Identify which cell holds the provided text, then report its (x, y) central coordinate. 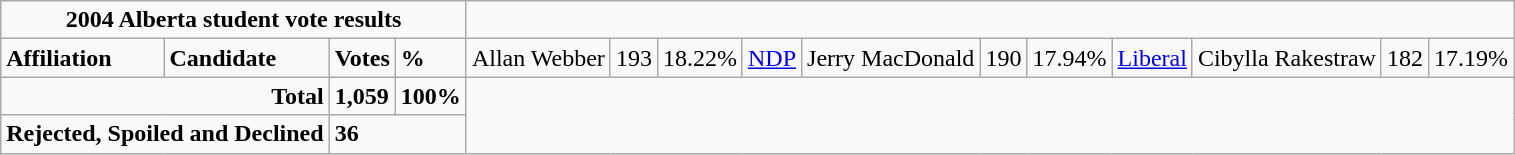
Total (165, 96)
193 (634, 58)
17.94% (1070, 58)
Affiliation (82, 58)
100% (430, 96)
36 (398, 134)
Allan Webber (538, 58)
Votes (362, 58)
2004 Alberta student vote results (234, 20)
1,059 (362, 96)
Rejected, Spoiled and Declined (165, 134)
182 (1404, 58)
Cibylla Rakestraw (1286, 58)
190 (1004, 58)
Candidate (246, 58)
Jerry MacDonald (891, 58)
NDP (772, 58)
17.19% (1470, 58)
Liberal (1152, 58)
% (430, 58)
18.22% (700, 58)
